Find where the given text appears and provide that cell's center as (x, y) coordinate. 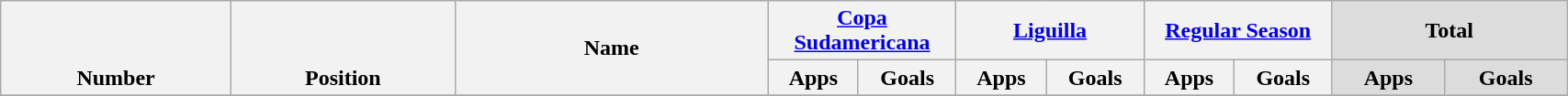
Copa Sudamericana (862, 31)
Position (343, 48)
Liguilla (1051, 31)
Regular Season (1238, 31)
Number (116, 48)
Name (612, 48)
Total (1450, 31)
